Pinpoint the cell where the given text exists, returning its [x, y] midpoint coordinate. 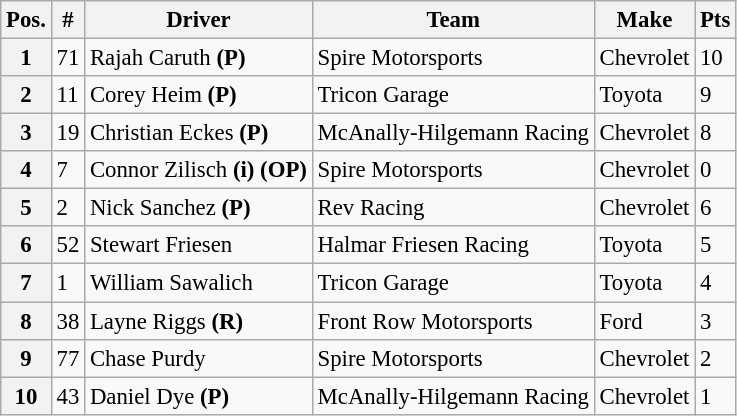
Halmar Friesen Racing [453, 245]
77 [68, 358]
71 [68, 58]
19 [68, 133]
0 [716, 170]
Front Row Motorsports [453, 321]
52 [68, 245]
Rajah Caruth (P) [199, 58]
Pts [716, 20]
Driver [199, 20]
Connor Zilisch (i) (OP) [199, 170]
Layne Riggs (R) [199, 321]
Pos. [26, 20]
Corey Heim (P) [199, 95]
Stewart Friesen [199, 245]
Nick Sanchez (P) [199, 208]
William Sawalich [199, 283]
Make [644, 20]
Rev Racing [453, 208]
11 [68, 95]
Team [453, 20]
# [68, 20]
Daniel Dye (P) [199, 396]
Christian Eckes (P) [199, 133]
38 [68, 321]
Ford [644, 321]
Chase Purdy [199, 358]
43 [68, 396]
